Determine the [X, Y] coordinate at the center of the cell enclosing the given text.  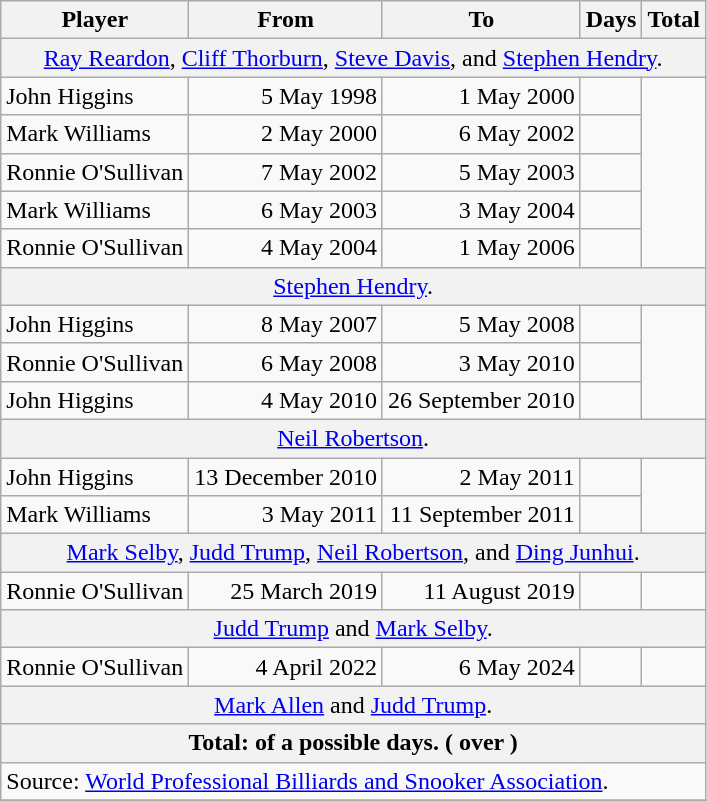
4 May 2004 [286, 248]
Total: of a possible days. ( over ) [354, 743]
4 April 2022 [286, 667]
Mark Allen and Judd Trump. [354, 705]
1 May 2006 [481, 248]
7 May 2002 [286, 172]
2 May 2000 [286, 134]
13 December 2010 [286, 477]
Neil Robertson. [354, 438]
3 May 2011 [286, 515]
6 May 2024 [481, 667]
11 August 2019 [481, 591]
Stephen Hendry. [354, 286]
8 May 2007 [286, 324]
Source: World Professional Billiards and Snooker Association. [354, 781]
25 March 2019 [286, 591]
5 May 2008 [481, 324]
Player [95, 20]
Judd Trump and Mark Selby. [354, 629]
4 May 2010 [286, 400]
2 May 2011 [481, 477]
5 May 2003 [481, 172]
Ray Reardon, Cliff Thorburn, Steve Davis, and Stephen Hendry. [354, 58]
1 May 2000 [481, 96]
11 September 2011 [481, 515]
To [481, 20]
6 May 2002 [481, 134]
3 May 2004 [481, 210]
Total [674, 20]
Days [611, 20]
Mark Selby, Judd Trump, Neil Robertson, and Ding Junhui. [354, 553]
6 May 2003 [286, 210]
26 September 2010 [481, 400]
5 May 1998 [286, 96]
From [286, 20]
3 May 2010 [481, 362]
6 May 2008 [286, 362]
